Detect which cell encompasses the target text, then output its (x, y) center coordinate. 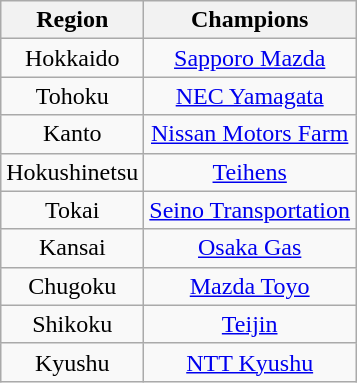
Kyushu (72, 362)
Nissan Motors Farm (250, 134)
Kanto (72, 134)
Tokai (72, 210)
Teijin (250, 324)
Kansai (72, 248)
Champions (250, 20)
NEC Yamagata (250, 96)
Hokkaido (72, 58)
Tohoku (72, 96)
Mazda Toyo (250, 286)
Sapporo Mazda (250, 58)
NTT Kyushu (250, 362)
Hokushinetsu (72, 172)
Region (72, 20)
Teihens (250, 172)
Chugoku (72, 286)
Seino Transportation (250, 210)
Osaka Gas (250, 248)
Shikoku (72, 324)
